Search for the cell housing the specified text and yield its [X, Y] center coordinate. 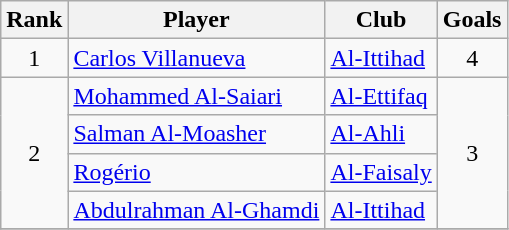
Abdulrahman Al-Ghamdi [196, 210]
Goals [472, 20]
Rogério [196, 172]
Rank [34, 20]
Carlos Villanueva [196, 58]
Player [196, 20]
4 [472, 58]
Mohammed Al-Saiari [196, 96]
1 [34, 58]
Salman Al-Moasher [196, 134]
Al-Ahli [381, 134]
Al-Faisaly [381, 172]
Al-Ettifaq [381, 96]
3 [472, 153]
Club [381, 20]
2 [34, 153]
